Locate the cell with the specified text and output its (x, y) center coordinate. 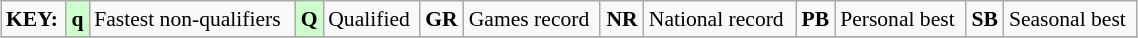
q (78, 19)
Q (309, 19)
Fastest non-qualifiers (192, 19)
National record (720, 19)
Seasonal best (1070, 19)
PB (816, 19)
KEY: (34, 19)
GR (442, 19)
NR (622, 19)
Personal best (900, 19)
Games record (532, 19)
SB (985, 19)
Qualified (371, 19)
